Output the (x, y) coordinate of the center of the cell containing the given text.  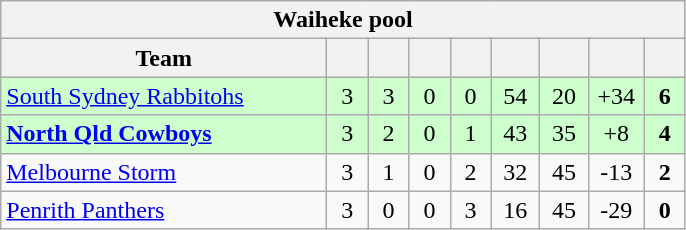
32 (516, 172)
Waiheke pool (344, 20)
Penrith Panthers (164, 210)
43 (516, 134)
6 (664, 96)
South Sydney Rabbitohs (164, 96)
+34 (616, 96)
Melbourne Storm (164, 172)
35 (564, 134)
4 (664, 134)
-29 (616, 210)
54 (516, 96)
20 (564, 96)
Team (164, 58)
North Qld Cowboys (164, 134)
-13 (616, 172)
+8 (616, 134)
16 (516, 210)
